Search for the cell housing the specified text and yield its [x, y] center coordinate. 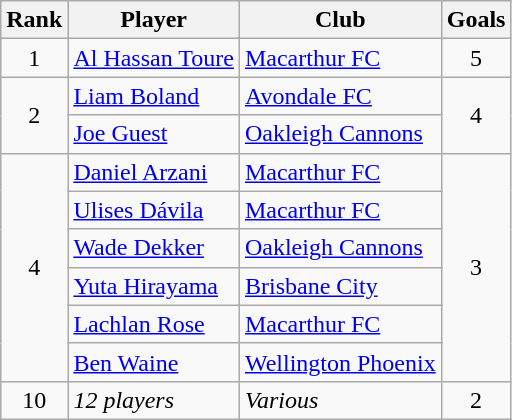
Al Hassan Toure [154, 58]
Daniel Arzani [154, 172]
Ulises Dávila [154, 210]
Yuta Hirayama [154, 286]
Liam Boland [154, 96]
Wade Dekker [154, 248]
Player [154, 20]
Rank [34, 20]
Lachlan Rose [154, 324]
5 [476, 58]
Various [340, 400]
Wellington Phoenix [340, 362]
Club [340, 20]
Brisbane City [340, 286]
Joe Guest [154, 134]
10 [34, 400]
3 [476, 267]
1 [34, 58]
Avondale FC [340, 96]
Ben Waine [154, 362]
Goals [476, 20]
12 players [154, 400]
